Find where the given text appears and provide that cell's center as (x, y) coordinate. 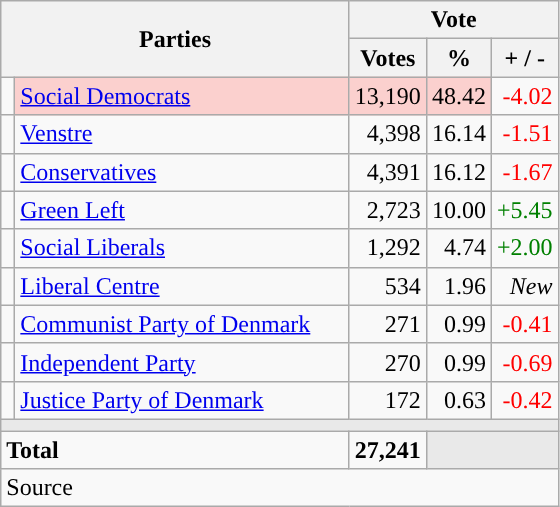
New (524, 286)
+ / - (524, 58)
Green Left (182, 210)
-0.42 (524, 400)
Communist Party of Denmark (182, 324)
Independent Party (182, 362)
Social Democrats (182, 96)
48.42 (458, 96)
172 (388, 400)
271 (388, 324)
27,241 (388, 449)
0.63 (458, 400)
4,398 (388, 134)
10.00 (458, 210)
16.12 (458, 172)
1,292 (388, 248)
Votes (388, 58)
Justice Party of Denmark (182, 400)
13,190 (388, 96)
270 (388, 362)
Liberal Centre (182, 286)
Vote (454, 20)
-1.67 (524, 172)
Total (176, 449)
% (458, 58)
-4.02 (524, 96)
Venstre (182, 134)
2,723 (388, 210)
Source (280, 488)
+2.00 (524, 248)
16.14 (458, 134)
-0.41 (524, 324)
1.96 (458, 286)
534 (388, 286)
Parties (176, 39)
Social Liberals (182, 248)
-0.69 (524, 362)
4.74 (458, 248)
+5.45 (524, 210)
-1.51 (524, 134)
Conservatives (182, 172)
4,391 (388, 172)
